Search for the cell housing the specified text and yield its (X, Y) center coordinate. 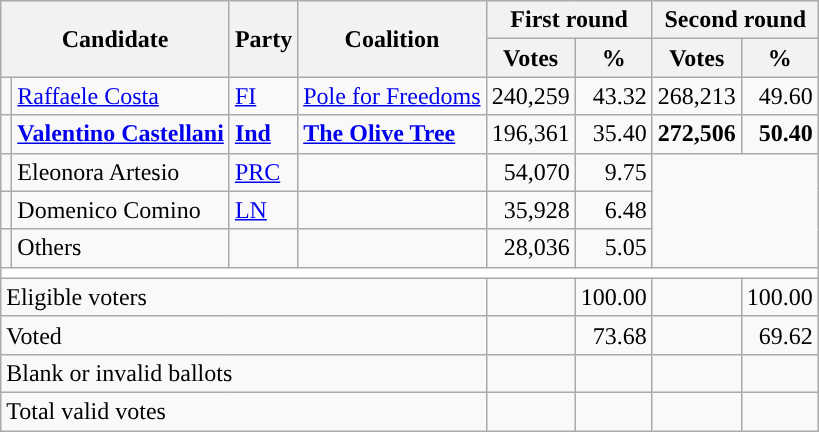
9.75 (614, 172)
Raffaele Costa (121, 96)
272,506 (696, 134)
69.62 (780, 335)
Party (263, 39)
5.05 (614, 248)
Eligible voters (244, 297)
50.40 (780, 134)
Others (121, 248)
28,036 (530, 248)
FI (263, 96)
Voted (244, 335)
196,361 (530, 134)
PRC (263, 172)
43.32 (614, 96)
6.48 (614, 210)
First round (569, 20)
Total valid votes (244, 411)
Blank or invalid ballots (244, 373)
Coalition (392, 39)
Eleonora Artesio (121, 172)
268,213 (696, 96)
Ind (263, 134)
Valentino Castellani (121, 134)
73.68 (614, 335)
35.40 (614, 134)
35,928 (530, 210)
54,070 (530, 172)
Domenico Comino (121, 210)
Candidate (116, 39)
49.60 (780, 96)
240,259 (530, 96)
LN (263, 210)
Pole for Freedoms (392, 96)
Second round (735, 20)
The Olive Tree (392, 134)
